For the text-containing cell, return its midpoint in (x, y) coordinate format. 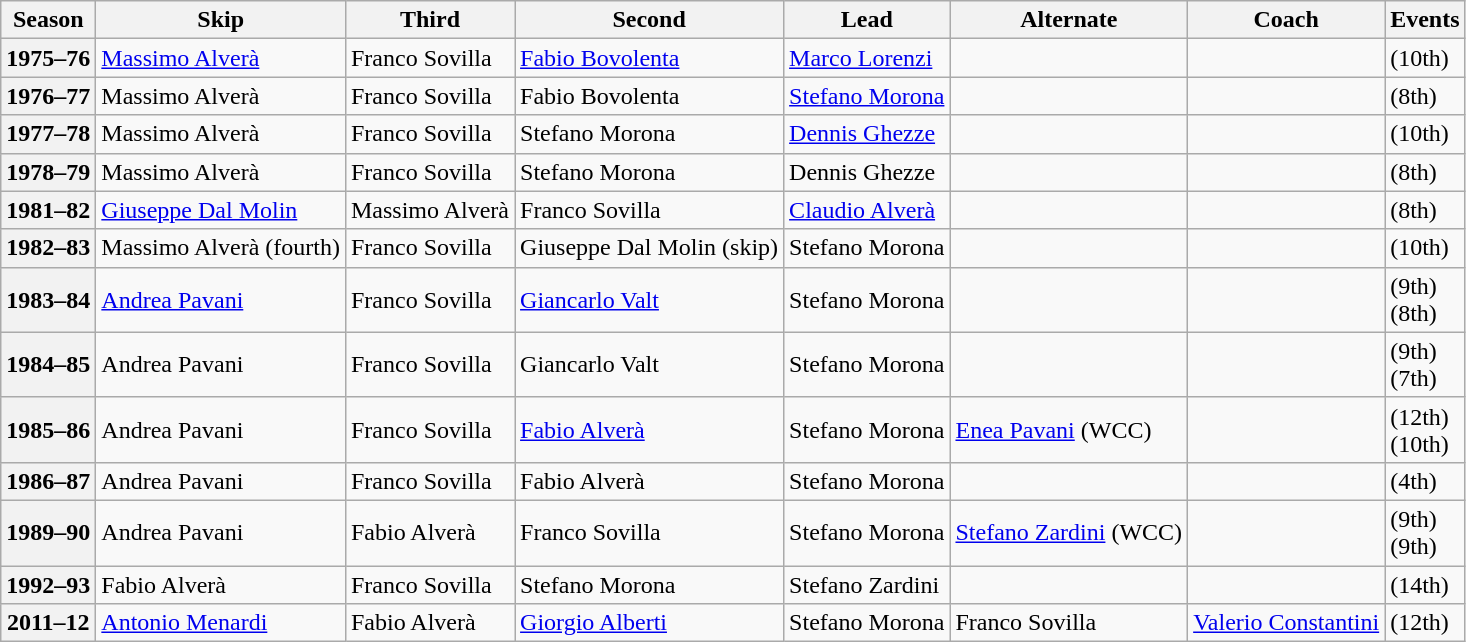
Alternate (1069, 20)
Lead (867, 20)
(14th) (1425, 585)
Giorgio Alberti (650, 623)
(12th) (10th) (1425, 430)
1981–82 (48, 210)
Marco Lorenzi (867, 58)
Giuseppe Dal Molin (221, 210)
Second (650, 20)
1976–77 (48, 96)
Giuseppe Dal Molin (skip) (650, 248)
Events (1425, 20)
Claudio Alverà (867, 210)
(9th) (7th) (1425, 364)
1978–79 (48, 172)
1975–76 (48, 58)
1989–90 (48, 532)
(4th) (1425, 481)
Third (430, 20)
Coach (1286, 20)
1983–84 (48, 300)
(12th) (1425, 623)
Massimo Alverà (fourth) (221, 248)
(9th) (9th) (1425, 532)
1992–93 (48, 585)
2011–12 (48, 623)
Stefano Zardini (WCC) (1069, 532)
Stefano Zardini (867, 585)
Valerio Constantini (1286, 623)
1984–85 (48, 364)
Skip (221, 20)
1977–78 (48, 134)
1986–87 (48, 481)
Season (48, 20)
Enea Pavani (WCC) (1069, 430)
1982–83 (48, 248)
Antonio Menardi (221, 623)
(9th) (8th) (1425, 300)
1985–86 (48, 430)
